Identify which cell holds the provided text, then report its (X, Y) central coordinate. 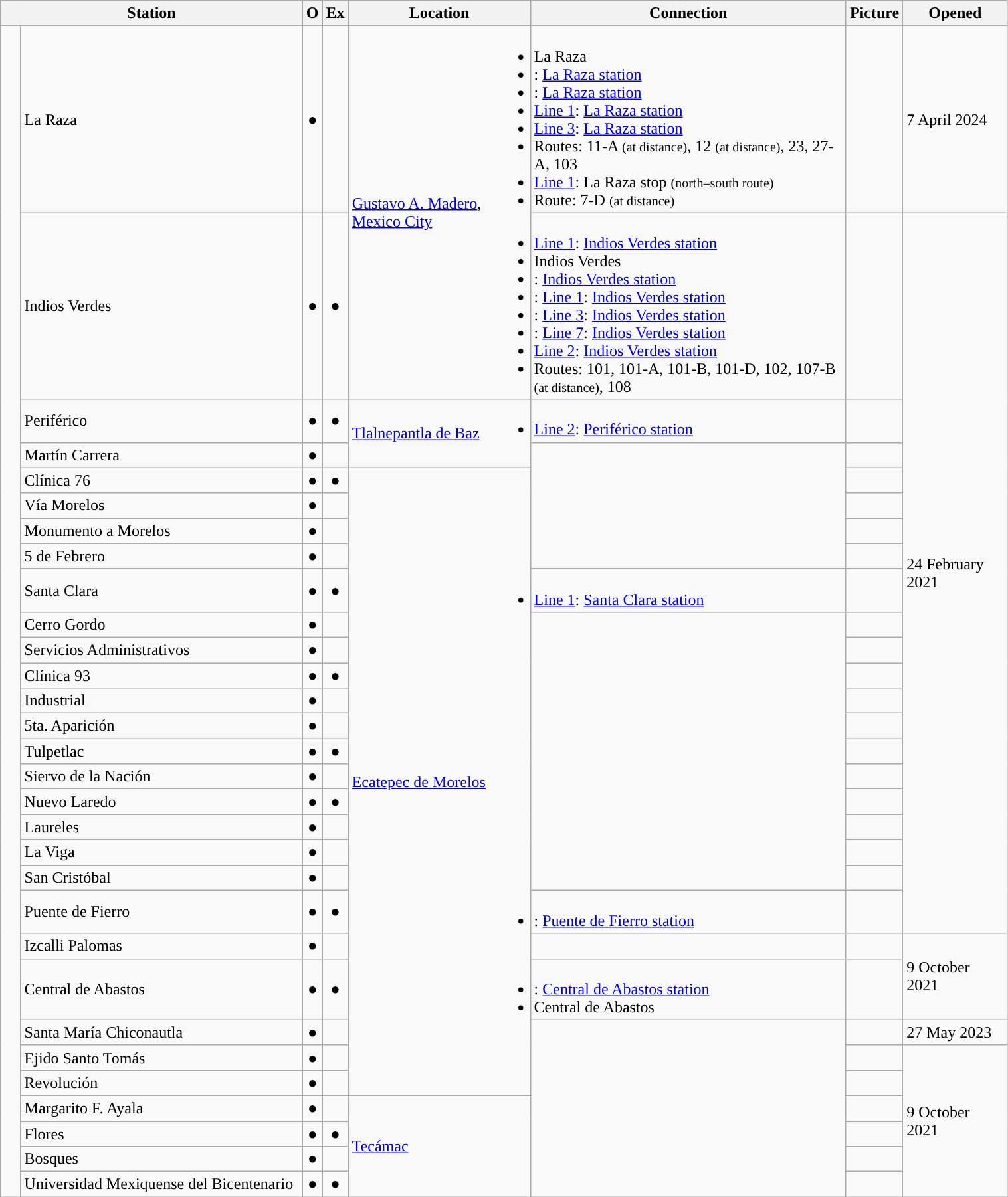
Tecámac (439, 1146)
Station (151, 13)
Vía Morelos (161, 506)
Servicios Administrativos (161, 650)
Siervo de la Nación (161, 777)
Industrial (161, 701)
Ex (335, 13)
: Central de Abastos station Central de Abastos (688, 989)
27 May 2023 (956, 1032)
Gustavo A. Madero, Mexico City (439, 213)
Laureles (161, 827)
Indios Verdes (161, 306)
5ta. Aparición (161, 726)
Monumento a Morelos (161, 531)
24 February 2021 (956, 573)
Flores (161, 1134)
Line 2: Periférico station (688, 421)
Santa María Chiconautla (161, 1032)
Bosques (161, 1159)
La Raza (161, 120)
Picture (874, 13)
Opened (956, 13)
Tlalnepantla de Baz (439, 433)
Clínica 93 (161, 676)
Ecatepec de Morelos (439, 781)
San Cristóbal (161, 877)
Tulpetlac (161, 751)
Ejido Santo Tomás (161, 1058)
O (312, 13)
Clínica 76 (161, 480)
Location (439, 13)
Universidad Mexiquense del Bicentenario (161, 1184)
: Puente de Fierro station (688, 911)
Santa Clara (161, 590)
Line 1: Santa Clara station (688, 590)
Periférico (161, 421)
5 de Febrero (161, 556)
Cerro Gordo (161, 624)
Martín Carrera (161, 455)
7 April 2024 (956, 120)
Revolución (161, 1083)
Izcalli Palomas (161, 946)
La Viga (161, 852)
Nuevo Laredo (161, 802)
Puente de Fierro (161, 911)
Connection (688, 13)
Margarito F. Ayala (161, 1108)
Central de Abastos (161, 989)
